From the cell containing the given text, extract its center point as [X, Y] coordinate. 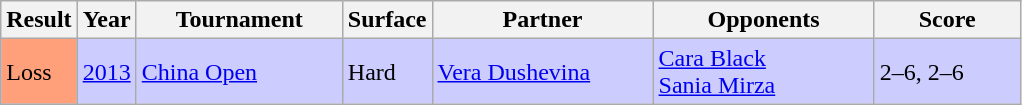
Partner [542, 20]
Score [947, 20]
2–6, 2–6 [947, 72]
Tournament [239, 20]
Vera Dushevina [542, 72]
Year [106, 20]
Cara Black Sania Mirza [764, 72]
Opponents [764, 20]
China Open [239, 72]
Loss [39, 72]
Surface [387, 20]
Result [39, 20]
Hard [387, 72]
2013 [106, 72]
